Scan for the cell matching the given text and deliver its [X, Y] coordinate at center. 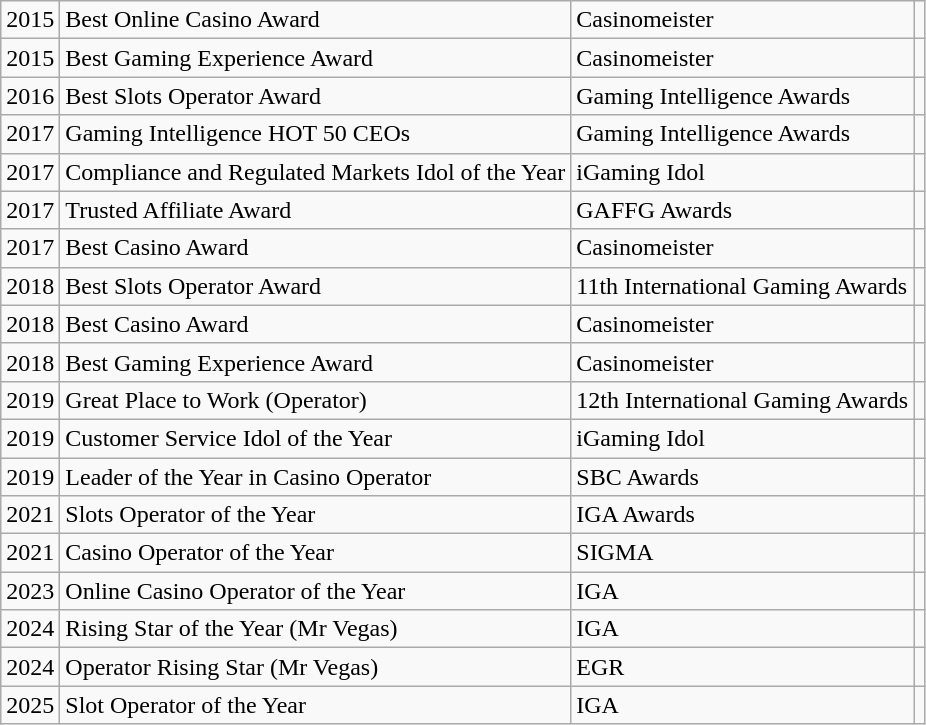
Compliance and Regulated Markets Idol of the Year [316, 172]
Casino Operator of the Year [316, 553]
IGA Awards [742, 515]
Rising Star of the Year (Mr Vegas) [316, 629]
Online Casino Operator of the Year [316, 591]
12th International Gaming Awards [742, 400]
Trusted Affiliate Award [316, 210]
GAFFG Awards [742, 210]
EGR [742, 667]
2023 [30, 591]
11th International Gaming Awards [742, 286]
Customer Service Idol of the Year [316, 438]
Slots Operator of the Year [316, 515]
Best Online Casino Award [316, 20]
2016 [30, 96]
Great Place to Work (Operator) [316, 400]
SIGMA [742, 553]
Leader of the Year in Casino Operator [316, 477]
Operator Rising Star (Mr Vegas) [316, 667]
2025 [30, 705]
Gaming Intelligence HOT 50 CEOs [316, 134]
Slot Operator of the Year [316, 705]
SBC Awards [742, 477]
